Scan for the cell matching the given text and deliver its (X, Y) coordinate at center. 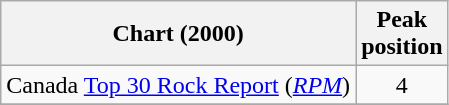
4 (402, 85)
Canada Top 30 Rock Report (RPM) (178, 85)
Peakposition (402, 34)
Chart (2000) (178, 34)
